Pinpoint the cell where the given text exists, returning its (x, y) midpoint coordinate. 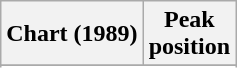
Peakposition (189, 34)
Chart (1989) (72, 34)
